Capture the cell that displays the provided text and extract its (X, Y) central coordinate. 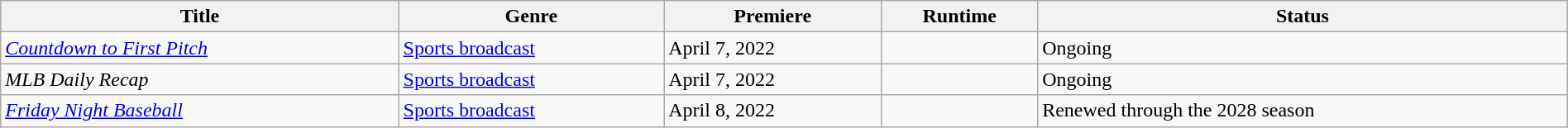
Title (200, 17)
April 8, 2022 (772, 111)
MLB Daily Recap (200, 79)
Runtime (959, 17)
Premiere (772, 17)
Friday Night Baseball (200, 111)
Status (1303, 17)
Renewed through the 2028 season (1303, 111)
Countdown to First Pitch (200, 48)
Genre (531, 17)
